Pinpoint the cell where the given text exists, returning its [x, y] midpoint coordinate. 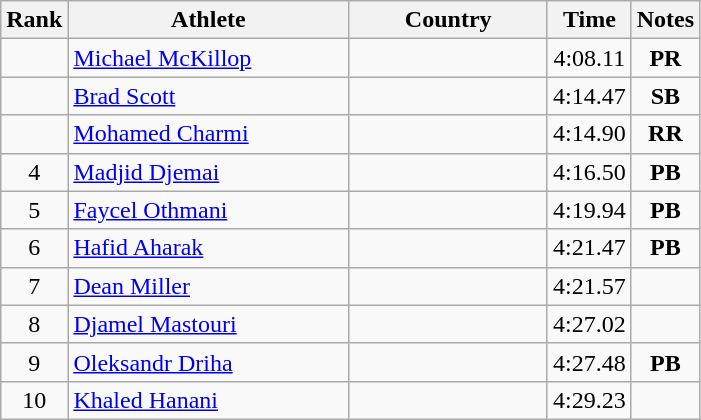
SB [665, 96]
Madjid Djemai [208, 172]
4:27.02 [589, 324]
6 [34, 248]
5 [34, 210]
Djamel Mastouri [208, 324]
PR [665, 58]
4:16.50 [589, 172]
Time [589, 20]
Khaled Hanani [208, 400]
Faycel Othmani [208, 210]
RR [665, 134]
Dean Miller [208, 286]
9 [34, 362]
4:29.23 [589, 400]
Athlete [208, 20]
Mohamed Charmi [208, 134]
10 [34, 400]
4:14.90 [589, 134]
4:21.57 [589, 286]
Rank [34, 20]
Brad Scott [208, 96]
Country [448, 20]
Hafid Aharak [208, 248]
4:14.47 [589, 96]
4:21.47 [589, 248]
4:19.94 [589, 210]
4 [34, 172]
4:27.48 [589, 362]
Oleksandr Driha [208, 362]
8 [34, 324]
Michael McKillop [208, 58]
4:08.11 [589, 58]
Notes [665, 20]
7 [34, 286]
